Capture the cell that displays the provided text and extract its [X, Y] central coordinate. 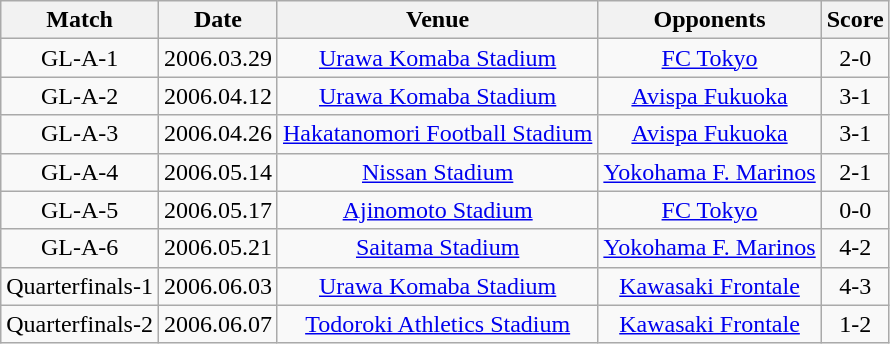
Nissan Stadium [437, 172]
GL-A-1 [80, 58]
2006.05.14 [218, 172]
2006.04.12 [218, 96]
Quarterfinals-1 [80, 286]
Opponents [710, 20]
Quarterfinals-2 [80, 324]
2006.05.21 [218, 248]
Match [80, 20]
2006.05.17 [218, 210]
GL-A-6 [80, 248]
2-1 [855, 172]
Date [218, 20]
2006.03.29 [218, 58]
2006.04.26 [218, 134]
GL-A-4 [80, 172]
4-3 [855, 286]
Saitama Stadium [437, 248]
2006.06.03 [218, 286]
Score [855, 20]
2-0 [855, 58]
GL-A-5 [80, 210]
Todoroki Athletics Stadium [437, 324]
0-0 [855, 210]
GL-A-3 [80, 134]
4-2 [855, 248]
1-2 [855, 324]
Venue [437, 20]
Hakatanomori Football Stadium [437, 134]
Ajinomoto Stadium [437, 210]
GL-A-2 [80, 96]
2006.06.07 [218, 324]
